Output the (x, y) coordinate of the center of the cell containing the given text.  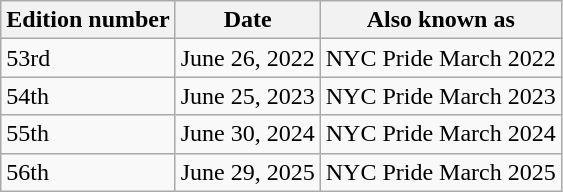
NYC Pride March 2024 (440, 134)
June 30, 2024 (248, 134)
53rd (88, 58)
NYC Pride March 2022 (440, 58)
55th (88, 134)
June 26, 2022 (248, 58)
NYC Pride March 2023 (440, 96)
NYC Pride March 2025 (440, 172)
56th (88, 172)
54th (88, 96)
Edition number (88, 20)
June 25, 2023 (248, 96)
June 29, 2025 (248, 172)
Date (248, 20)
Also known as (440, 20)
